Locate the cell with the specified text and output its [x, y] center coordinate. 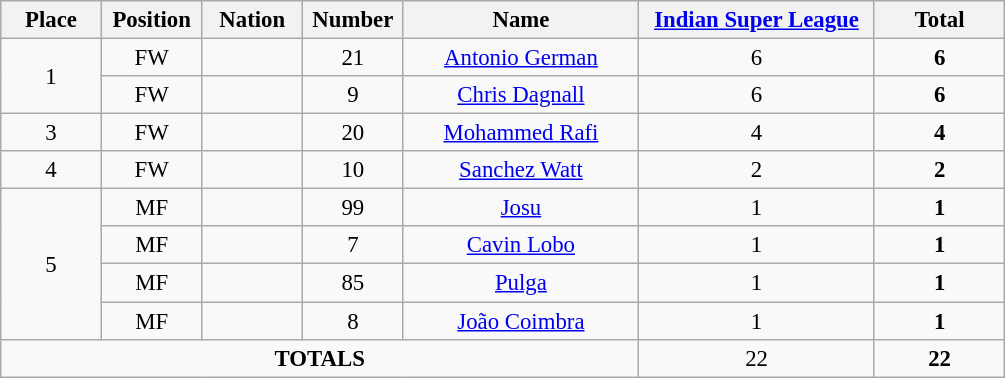
Cavin Lobo [521, 245]
20 [354, 133]
7 [354, 245]
Place [52, 20]
5 [52, 264]
TOTALS [320, 358]
3 [52, 133]
Mohammed Rafi [521, 133]
Indian Super League [757, 20]
Name [521, 20]
85 [354, 283]
21 [354, 58]
Nation [252, 20]
99 [354, 208]
João Coimbra [521, 321]
Chris Dagnall [521, 95]
10 [354, 170]
Antonio German [521, 58]
Number [354, 20]
Sanchez Watt [521, 170]
8 [354, 321]
Total [940, 20]
9 [354, 95]
Josu [521, 208]
Pulga [521, 283]
Position [152, 20]
